Detect which cell encompasses the target text, then output its (X, Y) center coordinate. 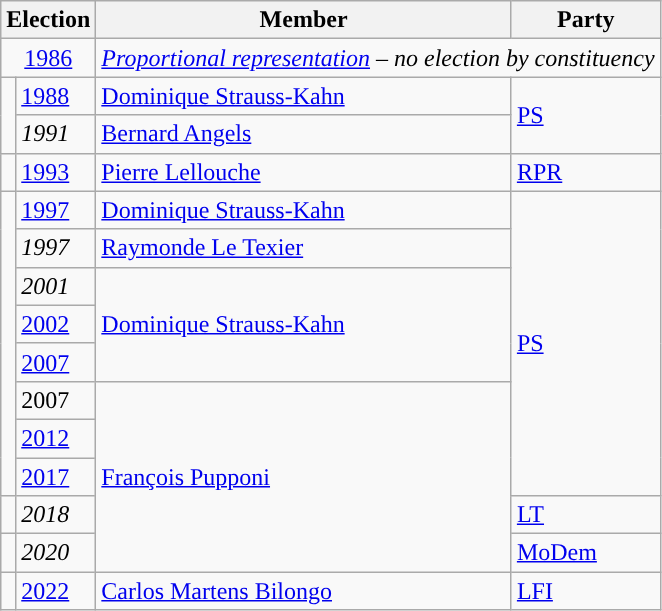
Member (304, 20)
RPR (586, 172)
François Pupponi (304, 476)
1988 (56, 96)
LFI (586, 591)
Election (48, 20)
Carlos Martens Bilongo (304, 591)
1986 (48, 58)
2001 (56, 286)
2017 (56, 477)
2012 (56, 438)
LT (586, 515)
MoDem (586, 553)
2020 (56, 553)
2002 (56, 324)
1991 (56, 134)
Raymonde Le Texier (304, 248)
2022 (56, 591)
Party (586, 20)
2018 (56, 515)
Proportional representation – no election by constituency (378, 58)
Pierre Lellouche (304, 172)
1993 (56, 172)
Bernard Angels (304, 134)
